Extract the (x, y) coordinate from the center of the cell holding the provided text.  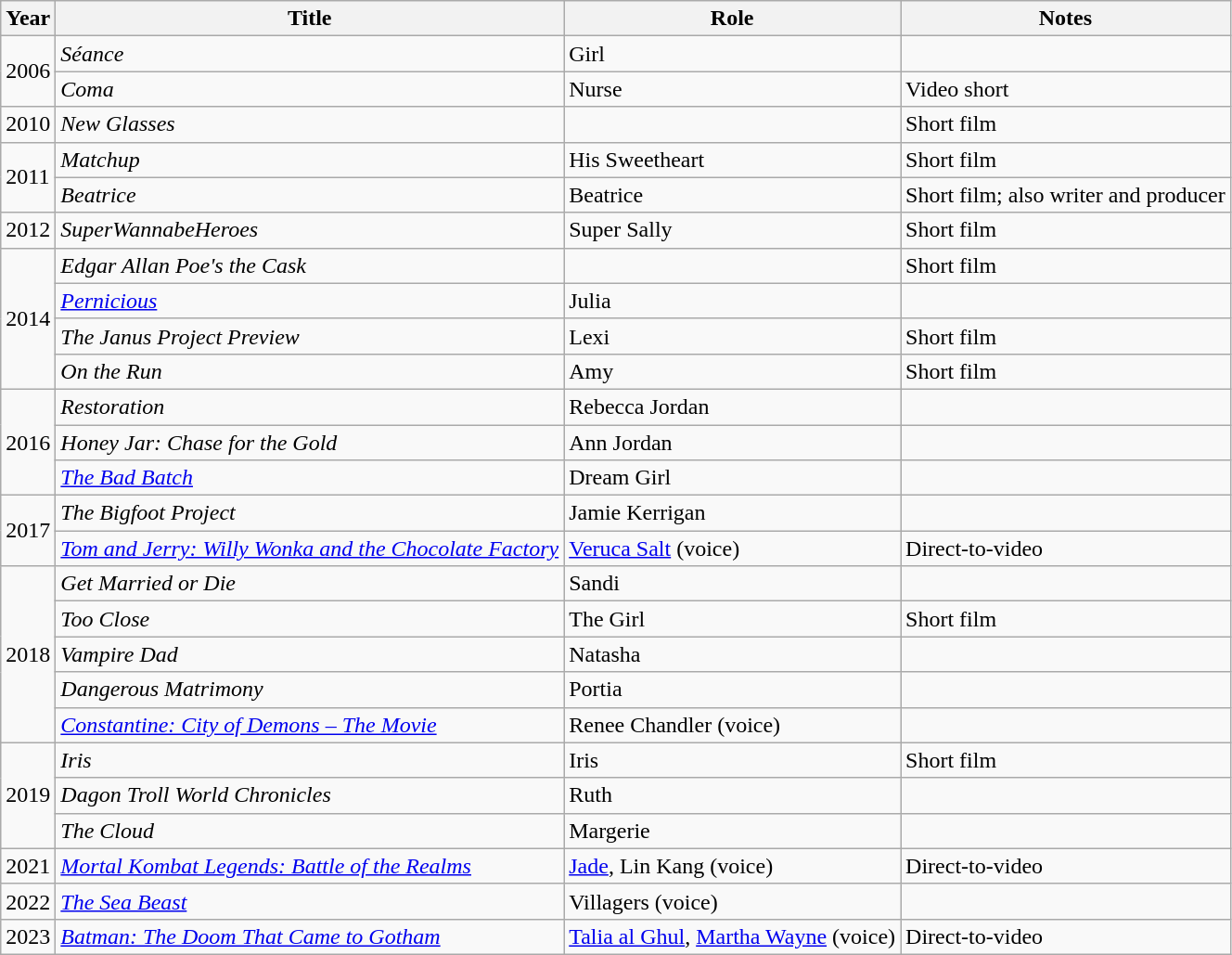
Veruca Salt (voice) (733, 548)
Pernicious (310, 301)
His Sweetheart (733, 160)
Mortal Kombat Legends: Battle of the Realms (310, 866)
The Bigfoot Project (310, 513)
Ruth (733, 795)
Title (310, 19)
The Janus Project Preview (310, 336)
SuperWannabeHeroes (310, 230)
The Sea Beast (310, 901)
Get Married or Die (310, 584)
2019 (28, 795)
Girl (733, 54)
Batman: The Doom That Came to Gotham (310, 936)
2012 (28, 230)
Edgar Allan Poe's the Cask (310, 265)
Jade, Lin Kang (voice) (733, 866)
Natasha (733, 654)
Constantine: City of Demons – The Movie (310, 725)
Video short (1066, 89)
2006 (28, 71)
Dangerous Matrimony (310, 690)
The Bad Batch (310, 478)
2010 (28, 124)
Margerie (733, 831)
Tom and Jerry: Willy Wonka and the Chocolate Factory (310, 548)
2022 (28, 901)
Talia al Ghul, Martha Wayne (voice) (733, 936)
2017 (28, 531)
Julia (733, 301)
Renee Chandler (voice) (733, 725)
Lexi (733, 336)
Sandi (733, 584)
Role (733, 19)
2011 (28, 177)
2018 (28, 654)
Matchup (310, 160)
Amy (733, 371)
Honey Jar: Chase for the Gold (310, 443)
Jamie Kerrigan (733, 513)
Villagers (voice) (733, 901)
Short film; also writer and producer (1066, 195)
Rebecca Jordan (733, 407)
Nurse (733, 89)
Too Close (310, 619)
Coma (310, 89)
The Cloud (310, 831)
2016 (28, 442)
2023 (28, 936)
Notes (1066, 19)
Restoration (310, 407)
On the Run (310, 371)
Dream Girl (733, 478)
Year (28, 19)
Vampire Dad (310, 654)
The Girl (733, 619)
Ann Jordan (733, 443)
Super Sally (733, 230)
2014 (28, 318)
Portia (733, 690)
Séance (310, 54)
Dagon Troll World Chronicles (310, 795)
New Glasses (310, 124)
2021 (28, 866)
